Locate the cell with the specified text and output its [X, Y] center coordinate. 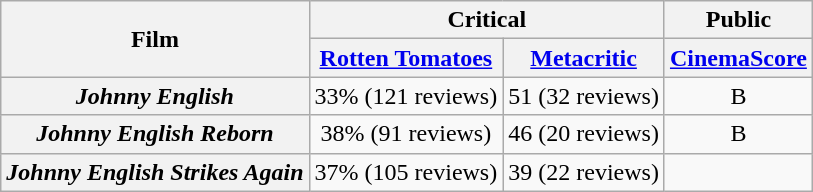
CinemaScore [738, 58]
51 (32 reviews) [584, 96]
38% (91 reviews) [406, 134]
Critical [486, 20]
Johnny English [155, 96]
46 (20 reviews) [584, 134]
Johnny English Reborn [155, 134]
33% (121 reviews) [406, 96]
39 (22 reviews) [584, 172]
Rotten Tomatoes [406, 58]
Public [738, 20]
Metacritic [584, 58]
Film [155, 39]
Johnny English Strikes Again [155, 172]
37% (105 reviews) [406, 172]
